Return the (X, Y) coordinate for the center point of the cell that contains the specified text.  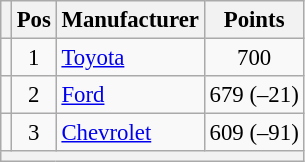
Ford (130, 95)
Points (254, 20)
Pos (34, 20)
2 (34, 95)
Manufacturer (130, 20)
1 (34, 58)
609 (–91) (254, 133)
700 (254, 58)
Chevrolet (130, 133)
3 (34, 133)
Toyota (130, 58)
679 (–21) (254, 95)
